Output the [X, Y] coordinate of the center of the cell containing the given text.  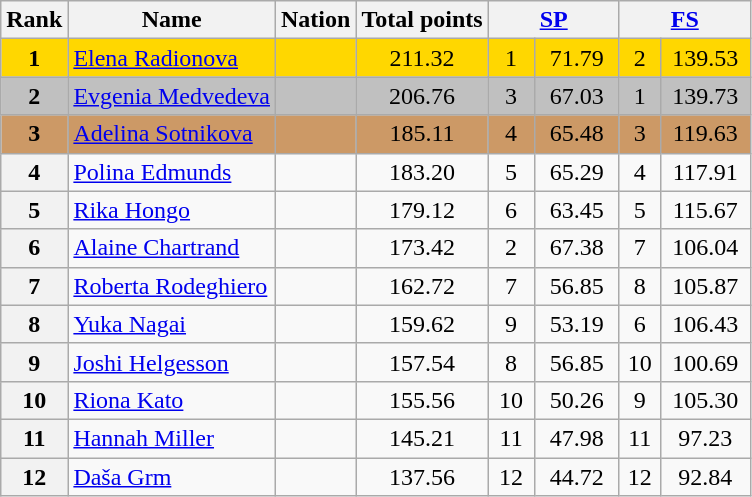
SP [554, 20]
117.91 [705, 172]
53.19 [576, 324]
Rank [34, 20]
206.76 [422, 96]
Daša Grm [172, 477]
44.72 [576, 477]
Riona Kato [172, 400]
Yuka Nagai [172, 324]
Evgenia Medvedeva [172, 96]
Rika Hongo [172, 210]
50.26 [576, 400]
106.43 [705, 324]
106.04 [705, 248]
67.38 [576, 248]
159.62 [422, 324]
65.29 [576, 172]
185.11 [422, 134]
139.53 [705, 58]
Hannah Miller [172, 438]
67.03 [576, 96]
115.67 [705, 210]
100.69 [705, 362]
71.79 [576, 58]
139.73 [705, 96]
183.20 [422, 172]
Name [172, 20]
Roberta Rodeghiero [172, 286]
Polina Edmunds [172, 172]
179.12 [422, 210]
105.87 [705, 286]
Alaine Chartrand [172, 248]
Joshi Helgesson [172, 362]
119.63 [705, 134]
Elena Radionova [172, 58]
FS [684, 20]
105.30 [705, 400]
211.32 [422, 58]
Adelina Sotnikova [172, 134]
162.72 [422, 286]
155.56 [422, 400]
65.48 [576, 134]
92.84 [705, 477]
Nation [316, 20]
63.45 [576, 210]
157.54 [422, 362]
145.21 [422, 438]
137.56 [422, 477]
173.42 [422, 248]
47.98 [576, 438]
Total points [422, 20]
97.23 [705, 438]
